Extract the (x, y) coordinate from the center of the cell holding the provided text.  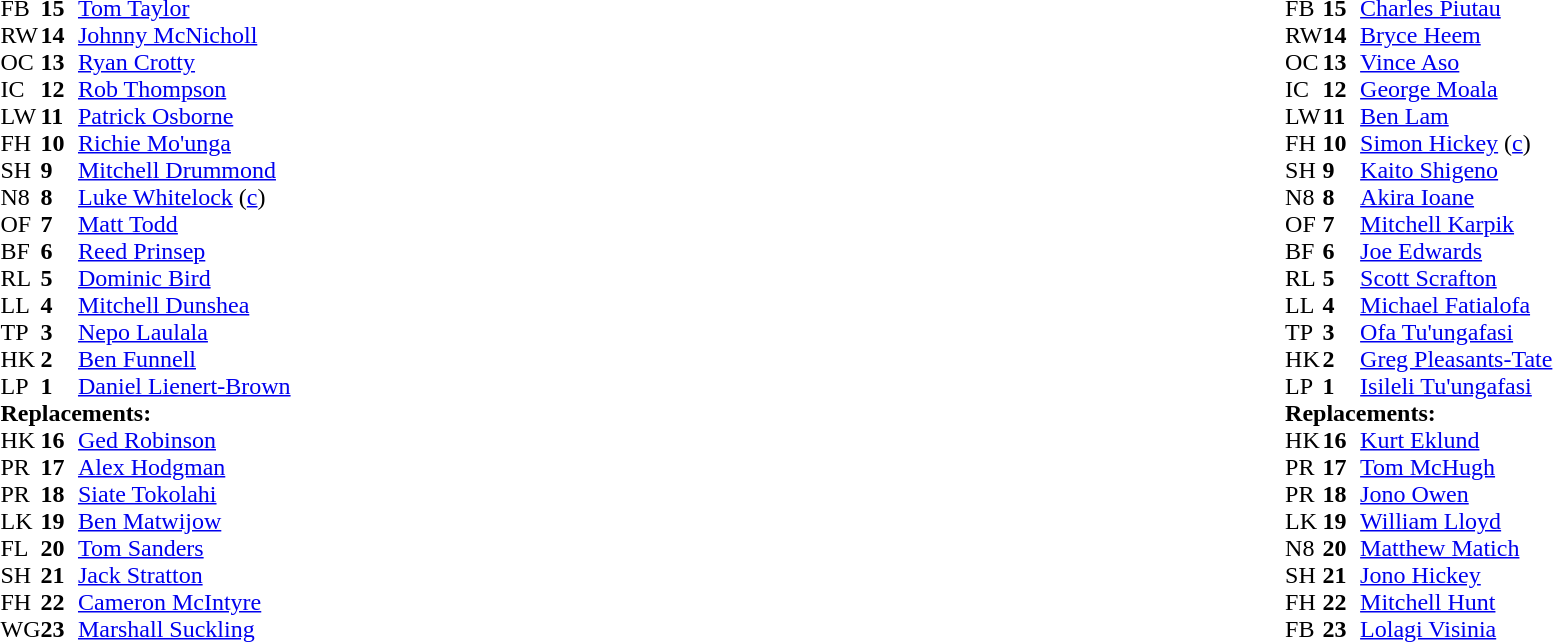
Bryce Heem (1456, 36)
Ged Robinson (184, 440)
Kaito Shigeno (1456, 170)
Mitchell Karpik (1456, 224)
FL (20, 548)
Siate Tokolahi (184, 494)
Ben Lam (1456, 116)
Isileli Tu'ungafasi (1456, 386)
Ben Funnell (184, 360)
Scott Scrafton (1456, 278)
Rob Thompson (184, 90)
Joe Edwards (1456, 252)
Jack Stratton (184, 576)
Greg Pleasants-Tate (1456, 360)
Johnny McNicholl (184, 36)
Jono Owen (1456, 494)
William Lloyd (1456, 522)
Dominic Bird (184, 278)
Richie Mo'unga (184, 144)
Ben Matwijow (184, 522)
Tom McHugh (1456, 468)
Ryan Crotty (184, 62)
Luke Whitelock (c) (184, 198)
Mitchell Dunshea (184, 306)
Ofa Tu'ungafasi (1456, 332)
Mitchell Drummond (184, 170)
Vince Aso (1456, 62)
Cameron McIntyre (184, 602)
George Moala (1456, 90)
Jono Hickey (1456, 576)
Michael Fatialofa (1456, 306)
Kurt Eklund (1456, 440)
Daniel Lienert-Brown (184, 386)
Simon Hickey (c) (1456, 144)
Reed Prinsep (184, 252)
Matt Todd (184, 224)
Tom Sanders (184, 548)
Patrick Osborne (184, 116)
Nepo Laulala (184, 332)
Mitchell Hunt (1456, 602)
Matthew Matich (1456, 548)
Akira Ioane (1456, 198)
Alex Hodgman (184, 468)
